Search for the cell housing the specified text and yield its (X, Y) center coordinate. 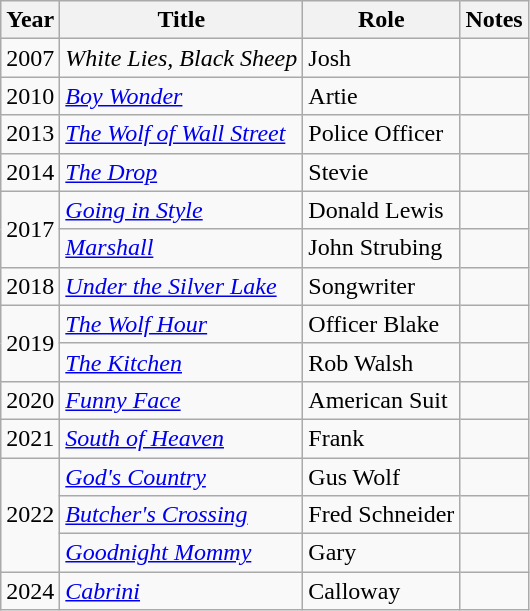
The Wolf of Wall Street (182, 134)
The Wolf Hour (182, 324)
2007 (30, 58)
Funny Face (182, 400)
Under the Silver Lake (182, 286)
The Kitchen (182, 362)
White Lies, Black Sheep (182, 58)
2019 (30, 343)
American Suit (382, 400)
John Strubing (382, 248)
Gus Wolf (382, 477)
Fred Schneider (382, 515)
2021 (30, 438)
2014 (30, 172)
Officer Blake (382, 324)
Going in Style (182, 210)
2020 (30, 400)
God's Country (182, 477)
Songwriter (382, 286)
2017 (30, 229)
2010 (30, 96)
Gary (382, 553)
2022 (30, 515)
Artie (382, 96)
Marshall (182, 248)
The Drop (182, 172)
Butcher's Crossing (182, 515)
Title (182, 20)
Rob Walsh (382, 362)
Donald Lewis (382, 210)
Calloway (382, 591)
Boy Wonder (182, 96)
2013 (30, 134)
Notes (494, 20)
Stevie (382, 172)
South of Heaven (182, 438)
Role (382, 20)
Josh (382, 58)
2024 (30, 591)
Frank (382, 438)
Cabrini (182, 591)
Police Officer (382, 134)
Year (30, 20)
2018 (30, 286)
Goodnight Mommy (182, 553)
